Return [X, Y] of the center of cell containing provided text 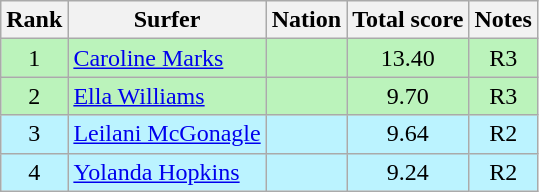
4 [34, 172]
Leilani McGonagle [167, 134]
13.40 [408, 58]
9.64 [408, 134]
9.70 [408, 96]
2 [34, 96]
Caroline Marks [167, 58]
3 [34, 134]
1 [34, 58]
Rank [34, 20]
Nation [306, 20]
9.24 [408, 172]
Yolanda Hopkins [167, 172]
Ella Williams [167, 96]
Total score [408, 20]
Notes [503, 20]
Surfer [167, 20]
